Capture the cell that displays the provided text and extract its [x, y] central coordinate. 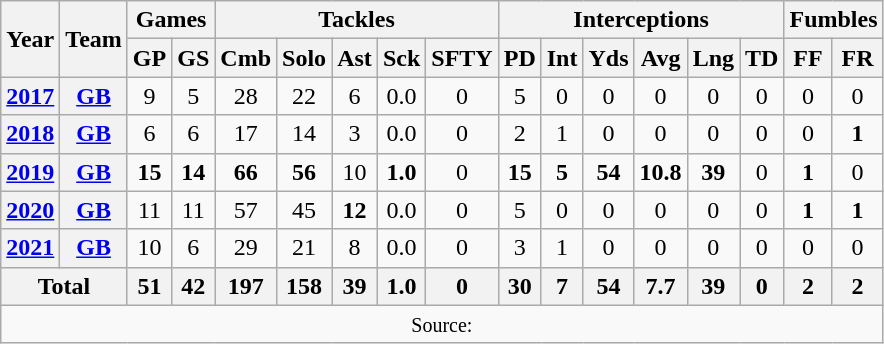
8 [355, 248]
Team [94, 39]
22 [304, 96]
FR [858, 58]
57 [246, 210]
TD [762, 58]
21 [304, 248]
Total [64, 286]
GS [194, 58]
7.7 [660, 286]
Fumbles [834, 20]
Source: [442, 324]
30 [520, 286]
Games [170, 20]
Lng [713, 58]
2017 [30, 96]
66 [246, 172]
PD [520, 58]
SFTY [462, 58]
2021 [30, 248]
197 [246, 286]
9 [149, 96]
Sck [401, 58]
51 [149, 286]
2020 [30, 210]
28 [246, 96]
Solo [304, 58]
45 [304, 210]
Int [562, 58]
Ast [355, 58]
158 [304, 286]
Interceptions [641, 20]
56 [304, 172]
12 [355, 210]
Cmb [246, 58]
29 [246, 248]
17 [246, 134]
Yds [608, 58]
Year [30, 39]
Tackles [356, 20]
GP [149, 58]
FF [808, 58]
Avg [660, 58]
2018 [30, 134]
2019 [30, 172]
7 [562, 286]
42 [194, 286]
10.8 [660, 172]
